Detect which cell encompasses the target text, then output its (X, Y) center coordinate. 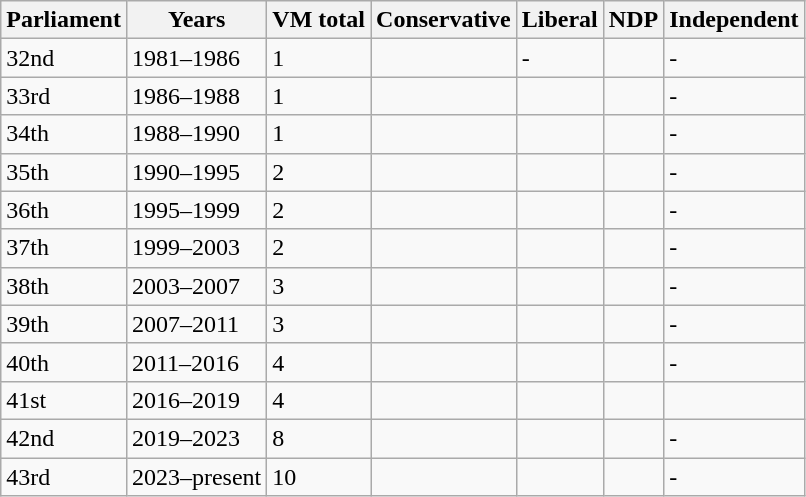
2011–2016 (196, 362)
35th (64, 172)
2023–present (196, 477)
41st (64, 400)
2003–2007 (196, 286)
10 (319, 477)
VM total (319, 20)
1990–1995 (196, 172)
Conservative (444, 20)
2007–2011 (196, 324)
NDP (633, 20)
Liberal (560, 20)
1999–2003 (196, 248)
8 (319, 438)
1981–1986 (196, 58)
1986–1988 (196, 96)
Independent (734, 20)
2016–2019 (196, 400)
40th (64, 362)
1988–1990 (196, 134)
36th (64, 210)
43rd (64, 477)
38th (64, 286)
32nd (64, 58)
Years (196, 20)
42nd (64, 438)
37th (64, 248)
34th (64, 134)
39th (64, 324)
2019–2023 (196, 438)
33rd (64, 96)
1995–1999 (196, 210)
Parliament (64, 20)
